From the cell containing the given text, extract its center point as (x, y) coordinate. 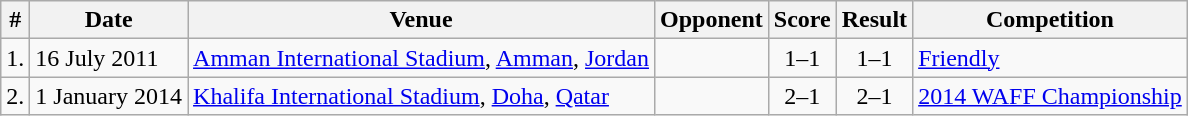
16 July 2011 (109, 58)
# (16, 20)
1. (16, 58)
Friendly (1050, 58)
Competition (1050, 20)
2014 WAFF Championship (1050, 96)
Date (109, 20)
Opponent (712, 20)
2. (16, 96)
Score (802, 20)
1 January 2014 (109, 96)
Amman International Stadium, Amman, Jordan (422, 58)
Venue (422, 20)
Result (874, 20)
Khalifa International Stadium, Doha, Qatar (422, 96)
